Find where the given text appears and provide that cell's center as (X, Y) coordinate. 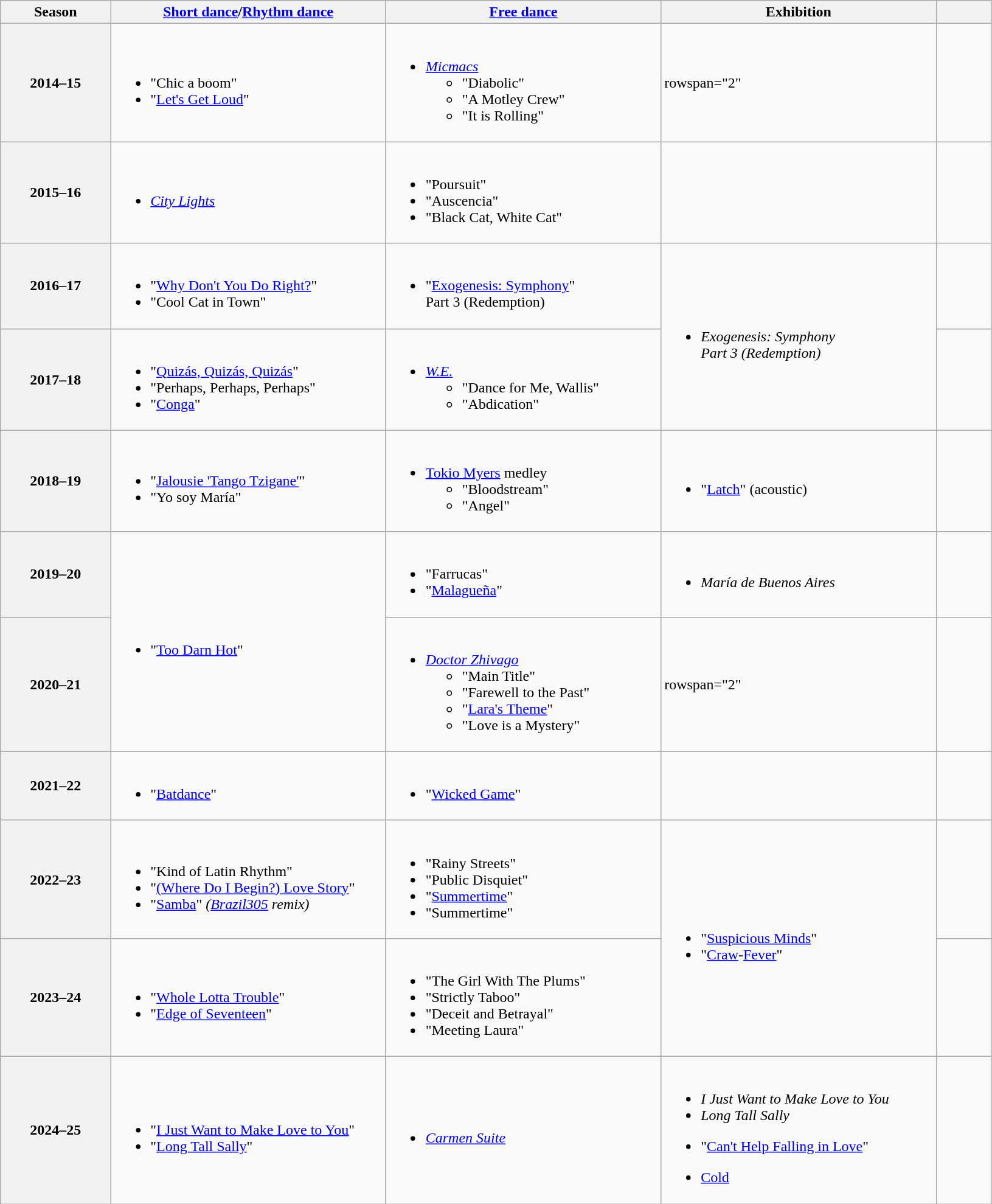
Tokio Myers medley"Bloodstream""Angel" (523, 481)
2014–15 (56, 83)
2019–20 (56, 574)
"Poursuit""Auscencia""Black Cat, White Cat" (523, 192)
2024–25 (56, 1130)
"Too Darn Hot" (248, 641)
Free dance (523, 12)
2018–19 (56, 481)
"Chic a boom" "Let's Get Loud" (248, 83)
Exogenesis: Symphony Part 3 (Redemption) (799, 337)
Micmacs"Diabolic""A Motley Crew""It is Rolling" (523, 83)
Carmen Suite (523, 1130)
2022–23 (56, 879)
2023–24 (56, 997)
"The Girl With The Plums""Strictly Taboo""Deceit and Betrayal""Meeting Laura" (523, 997)
"Quizás, Quizás, Quizás" "Perhaps, Perhaps, Perhaps" "Conga" (248, 380)
María de Buenos Aires (799, 574)
"I Just Want to Make Love to You""Long Tall Sally" (248, 1130)
2021–22 (56, 786)
"Why Don't You Do Right?" "Cool Cat in Town" (248, 286)
"Kind of Latin Rhythm" "(Where Do I Begin?) Love Story" "Samba" (Brazil305 remix) (248, 879)
"Batdance" (248, 786)
2020–21 (56, 684)
"Suspicious Minds""Craw-Fever" (799, 938)
W.E."Dance for Me, Wallis""Abdication" (523, 380)
City Lights (248, 192)
"Exogenesis: Symphony"Part 3 (Redemption) (523, 286)
"Wicked Game" (523, 786)
"Farrucas""Malagueña" (523, 574)
2016–17 (56, 286)
2017–18 (56, 380)
Exhibition (799, 12)
Season (56, 12)
"Latch" (acoustic) (799, 481)
I Just Want to Make Love to YouLong Tall Sally"Can't Help Falling in Love"Cold (799, 1130)
2015–16 (56, 192)
Doctor Zhivago"Main Title" "Farewell to the Past""Lara's Theme""Love is a Mystery" (523, 684)
"Rainy Streets""Public Disquiet""Summertime""Summertime" (523, 879)
Short dance/Rhythm dance (248, 12)
"Whole Lotta Trouble""Edge of Seventeen" (248, 997)
"Jalousie 'Tango Tzigane'" "Yo soy María" (248, 481)
